Detect which cell encompasses the target text, then output its (X, Y) center coordinate. 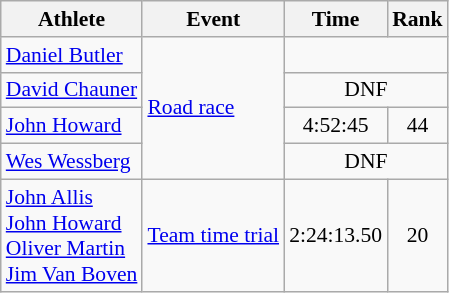
Athlete (72, 19)
44 (418, 126)
Road race (213, 108)
John AllisJohn HowardOliver MartinJim Van Boven (72, 235)
4:52:45 (336, 126)
Wes Wessberg (72, 162)
Daniel Butler (72, 55)
20 (418, 235)
Event (213, 19)
Rank (418, 19)
John Howard (72, 126)
David Chauner (72, 90)
Time (336, 19)
Team time trial (213, 235)
2:24:13.50 (336, 235)
